Capture the cell that displays the provided text and extract its (X, Y) central coordinate. 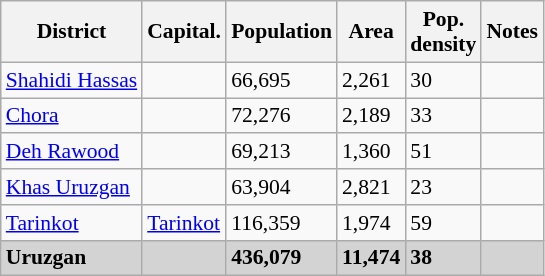
Pop.density (443, 32)
30 (443, 80)
23 (443, 187)
1,974 (371, 223)
Shahidi Hassas (72, 80)
69,213 (282, 152)
72,276 (282, 116)
Area (371, 32)
63,904 (282, 187)
38 (443, 258)
Notes (512, 32)
District (72, 32)
66,695 (282, 80)
116,359 (282, 223)
11,474 (371, 258)
2,189 (371, 116)
Uruzgan (72, 258)
51 (443, 152)
Deh Rawood (72, 152)
Khas Uruzgan (72, 187)
436,079 (282, 258)
59 (443, 223)
1,360 (371, 152)
33 (443, 116)
Capital. (184, 32)
2,261 (371, 80)
Population (282, 32)
2,821 (371, 187)
Chora (72, 116)
